Output the [x, y] coordinate of the center of the cell containing the given text.  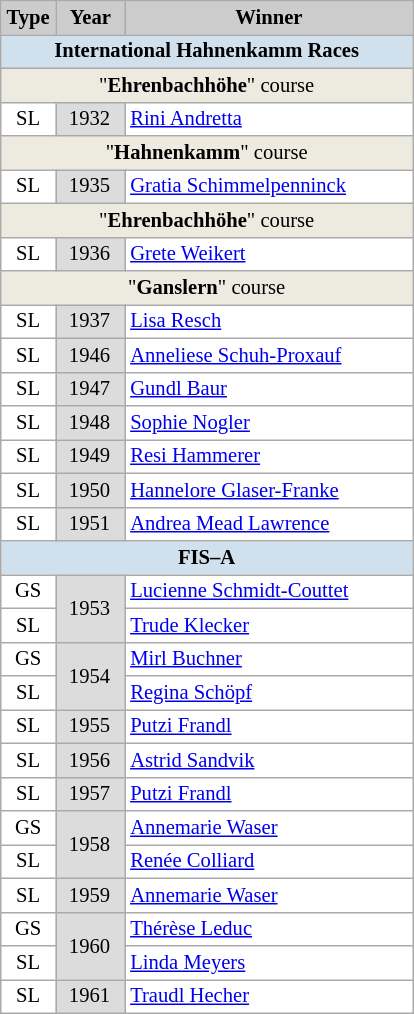
Resi Hammerer [268, 456]
Gundl Baur [268, 389]
Sophie Nogler [268, 423]
Lisa Resch [268, 321]
1955 [91, 726]
1961 [91, 996]
1947 [91, 389]
1951 [91, 524]
Gratia Schimmelpenninck [268, 186]
Mirl Buchner [268, 659]
1946 [91, 355]
Linda Meyers [268, 963]
Regina Schöpf [268, 693]
1959 [91, 895]
Year [91, 17]
Renée Colliard [268, 861]
1948 [91, 423]
1936 [91, 254]
Hannelore Glaser-Franke [268, 490]
Lucienne Schmidt-Couttet [268, 591]
Grete Weikert [268, 254]
1932 [91, 119]
1954 [91, 676]
"Ganslern" course [207, 287]
Trude Klecker [268, 625]
Traudl Hecher [268, 996]
1935 [91, 186]
1950 [91, 490]
1953 [91, 608]
Winner [268, 17]
1956 [91, 760]
FIS–A [207, 557]
1937 [91, 321]
Anneliese Schuh-Proxauf [268, 355]
International Hahnenkamm Races [207, 51]
Astrid Sandvik [268, 760]
1957 [91, 794]
1958 [91, 844]
Andrea Mead Lawrence [268, 524]
Type [28, 17]
"Hahnenkamm" course [207, 153]
Rini Andretta [268, 119]
1960 [91, 946]
1949 [91, 456]
Thérèse Leduc [268, 929]
